Provide the (x, y) coordinate of the cell's center where the given text is located.  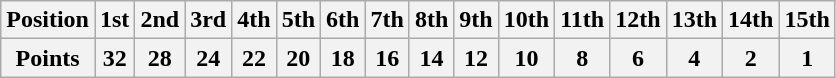
2nd (160, 20)
Position (48, 20)
10th (526, 20)
22 (254, 58)
4 (694, 58)
5th (298, 20)
16 (387, 58)
24 (208, 58)
1st (114, 20)
12 (476, 58)
12th (638, 20)
2 (751, 58)
13th (694, 20)
32 (114, 58)
10 (526, 58)
14 (431, 58)
4th (254, 20)
20 (298, 58)
18 (343, 58)
6 (638, 58)
Points (48, 58)
8 (582, 58)
15th (807, 20)
7th (387, 20)
14th (751, 20)
6th (343, 20)
9th (476, 20)
8th (431, 20)
28 (160, 58)
3rd (208, 20)
11th (582, 20)
1 (807, 58)
